From the cell containing the given text, extract its center point as (X, Y) coordinate. 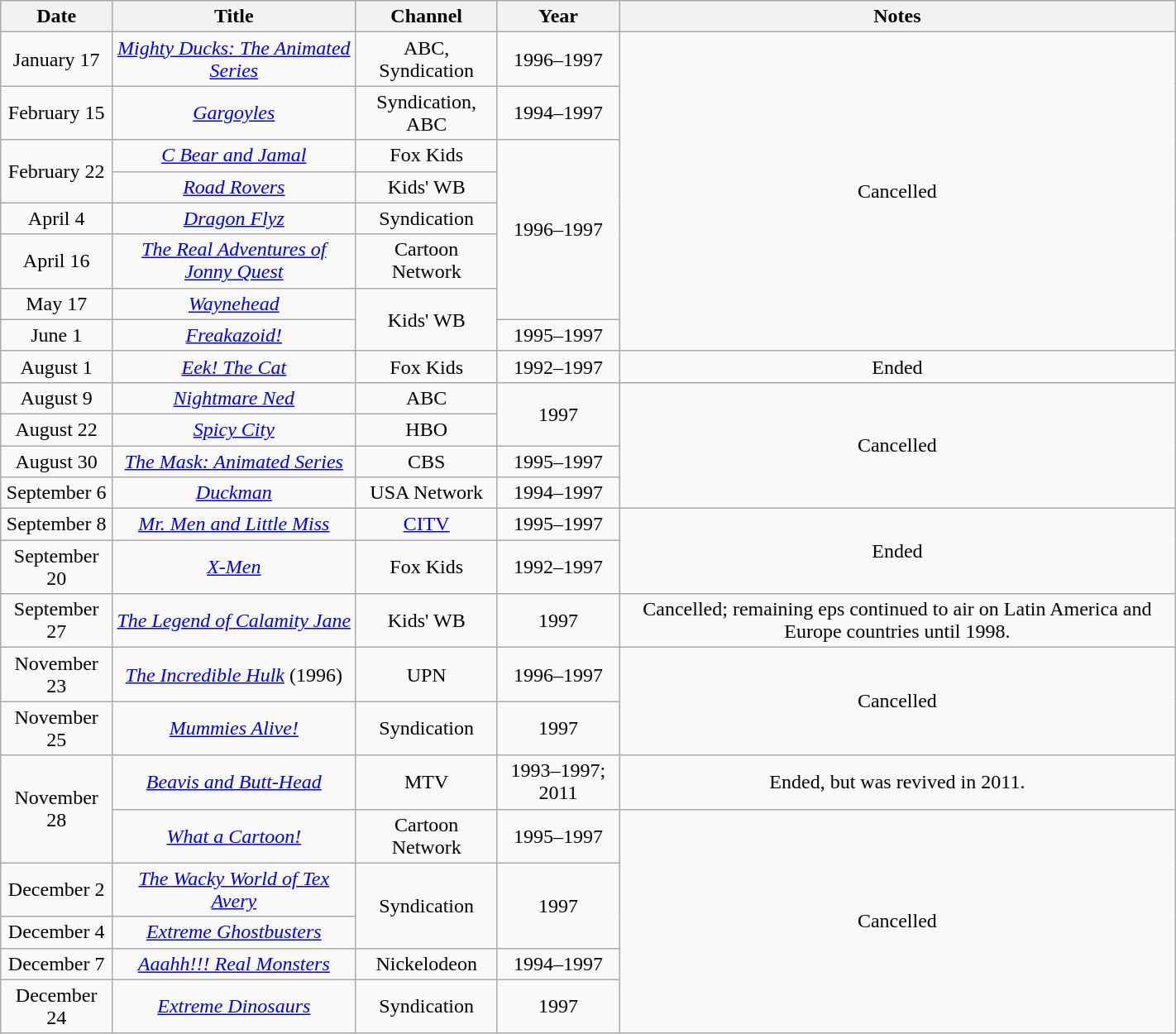
The Incredible Hulk (1996) (234, 675)
Road Rovers (234, 187)
CITV (427, 524)
Year (557, 17)
January 17 (56, 60)
Notes (898, 17)
Extreme Ghostbusters (234, 932)
Duckman (234, 493)
August 1 (56, 366)
The Legend of Calamity Jane (234, 620)
Gargoyles (234, 112)
ABC, Syndication (427, 60)
December 2 (56, 890)
May 17 (56, 304)
Waynehead (234, 304)
Mr. Men and Little Miss (234, 524)
MTV (427, 783)
Dragon Flyz (234, 218)
June 1 (56, 335)
Freakazoid! (234, 335)
UPN (427, 675)
November 23 (56, 675)
1993–1997; 2011 (557, 783)
C Bear and Jamal (234, 156)
Syndication, ABC (427, 112)
December 7 (56, 964)
Ended, but was revived in 2011. (898, 783)
September 27 (56, 620)
August 9 (56, 398)
November 28 (56, 809)
ABC (427, 398)
September 8 (56, 524)
Mighty Ducks: The Animated Series (234, 60)
August 30 (56, 461)
CBS (427, 461)
The Mask: Animated Series (234, 461)
September 20 (56, 567)
The Real Adventures of Jonny Quest (234, 261)
September 6 (56, 493)
April 4 (56, 218)
HBO (427, 429)
December 24 (56, 1006)
February 22 (56, 171)
What a Cartoon! (234, 835)
August 22 (56, 429)
Channel (427, 17)
Date (56, 17)
Extreme Dinosaurs (234, 1006)
Nickelodeon (427, 964)
April 16 (56, 261)
Eek! The Cat (234, 366)
Nightmare Ned (234, 398)
Title (234, 17)
Aaahh!!! Real Monsters (234, 964)
December 4 (56, 932)
X-Men (234, 567)
Mummies Alive! (234, 728)
February 15 (56, 112)
Cancelled; remaining eps continued to air on Latin America and Europe countries until 1998. (898, 620)
Beavis and Butt-Head (234, 783)
Spicy City (234, 429)
November 25 (56, 728)
The Wacky World of Tex Avery (234, 890)
USA Network (427, 493)
